From the cell containing the given text, extract its center point as (X, Y) coordinate. 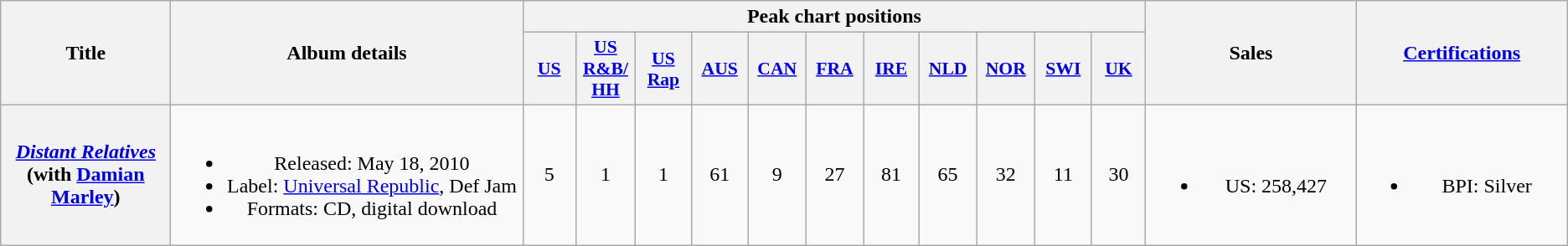
9 (777, 174)
32 (1006, 174)
FRA (834, 69)
11 (1064, 174)
AUS (720, 69)
Album details (347, 54)
Distant Relatives(with Damian Marley) (85, 174)
Sales (1251, 54)
Certifications (1462, 54)
SWI (1064, 69)
US: 258,427 (1251, 174)
IRE (891, 69)
USR&B/HH (605, 69)
Peak chart positions (834, 17)
27 (834, 174)
65 (948, 174)
US (549, 69)
Released: May 18, 2010Label: Universal Republic, Def JamFormats: CD, digital download (347, 174)
BPI: Silver (1462, 174)
USRap (663, 69)
NOR (1006, 69)
81 (891, 174)
UK (1119, 69)
61 (720, 174)
CAN (777, 69)
30 (1119, 174)
5 (549, 174)
Title (85, 54)
NLD (948, 69)
